Locate the cell with the specified text and output its (X, Y) center coordinate. 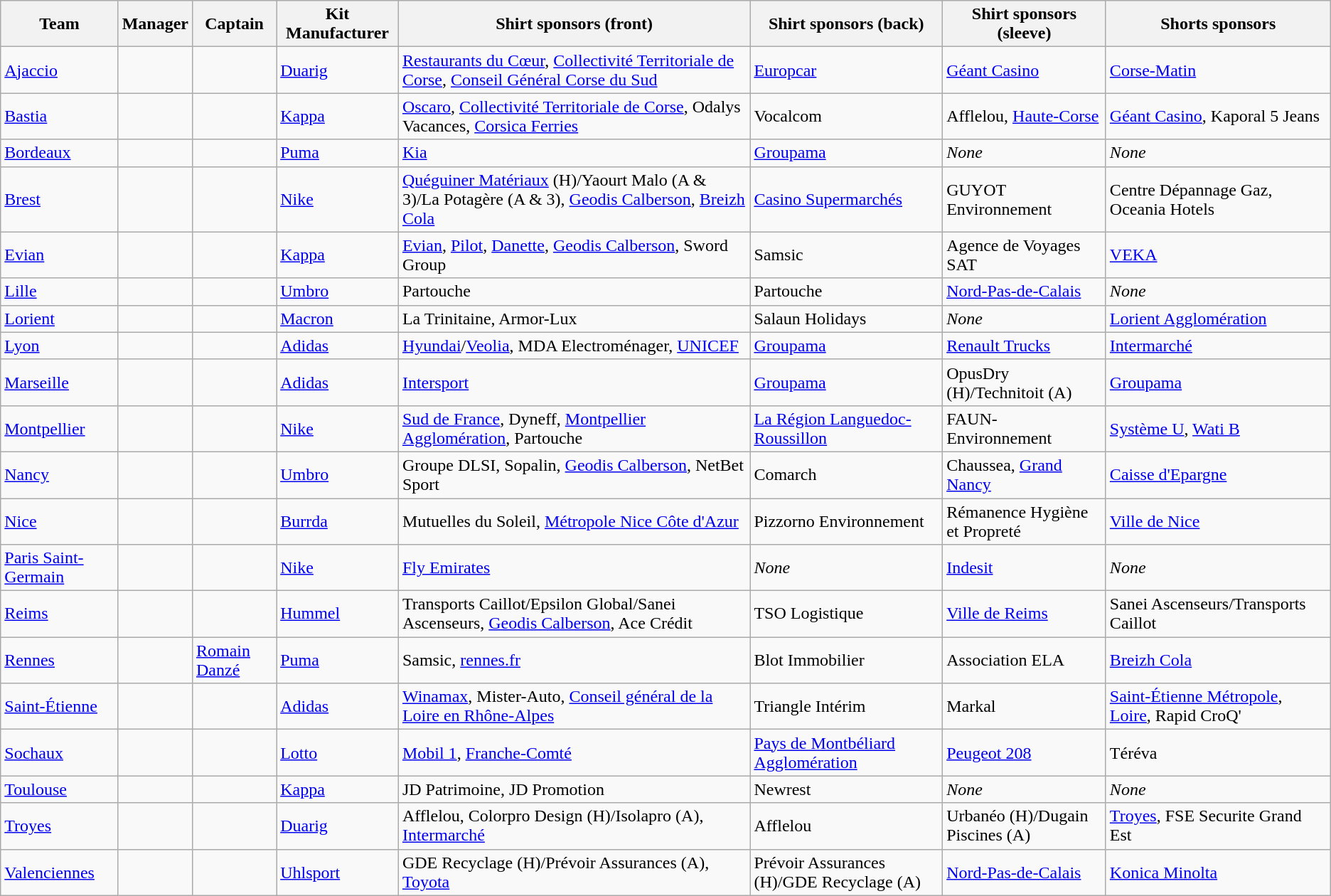
FAUN-Environnement (1025, 428)
Groupe DLSI, Sopalin, Geodis Calberson, NetBet Sport (574, 475)
La Région Languedoc-Roussillon (846, 428)
Restaurants du Cœur, Collectivité Territoriale de Corse, Conseil Général Corse du Sud (574, 70)
Corse-Matin (1218, 70)
Ajaccio (60, 70)
Lorient Agglomération (1218, 319)
Paris Saint-Germain (60, 567)
Triangle Intérim (846, 707)
Kia (574, 153)
Team (60, 24)
Sochaux (60, 752)
GUYOT Environnement (1025, 199)
Manager (155, 24)
Oscaro, Collectivité Territoriale de Corse, Odalys Vacances, Corsica Ferries (574, 117)
Nice (60, 521)
Evian, Pilot, Danette, Geodis Calberson, Sword Group (574, 255)
Ville de Reims (1025, 614)
Uhlsport (338, 872)
Blot Immobilier (846, 660)
Valenciennes (60, 872)
VEKA (1218, 255)
Intersport (574, 383)
Téréva (1218, 752)
Pays de Montbéliard Agglomération (846, 752)
Afflelou, Colorpro Design (H)/Isolapro (A), Intermarché (574, 826)
Quéguiner Matériaux (H)/Yaourt Malo (A & 3)/La Potagère (A & 3), Geodis Calberson, Breizh Cola (574, 199)
Sud de France, Dyneff, Montpellier Agglomération, Partouche (574, 428)
JD Patrimoine, JD Promotion (574, 789)
Salaun Holidays (846, 319)
Macron (338, 319)
Captain (234, 24)
TSO Logistique (846, 614)
La Trinitaine, Armor-Lux (574, 319)
Breizh Cola (1218, 660)
Centre Dépannage Gaz, Oceania Hotels (1218, 199)
Saint-Étienne Métropole, Loire, Rapid CroQ' (1218, 707)
Brest (60, 199)
Mobil 1, Franche-Comté (574, 752)
Romain Danzé (234, 660)
Géant Casino, Kaporal 5 Jeans (1218, 117)
Fly Emirates (574, 567)
Samsic (846, 255)
Casino Supermarchés (846, 199)
Association ELA (1025, 660)
Rémanence Hygiène et Propreté (1025, 521)
Prévoir Assurances (H)/GDE Recyclage (A) (846, 872)
Ville de Nice (1218, 521)
Montpellier (60, 428)
Mutuelles du Soleil, Métropole Nice Côte d'Azur (574, 521)
Reims (60, 614)
Géant Casino (1025, 70)
GDE Recyclage (H)/Prévoir Assurances (A), Toyota (574, 872)
Caisse d'Epargne (1218, 475)
Système U, Wati B (1218, 428)
Shirt sponsors (sleeve) (1025, 24)
Comarch (846, 475)
Kit Manufacturer (338, 24)
Bordeaux (60, 153)
Chaussea, Grand Nancy (1025, 475)
Lotto (338, 752)
Afflelou, Haute-Corse (1025, 117)
Shirt sponsors (front) (574, 24)
Lille (60, 292)
Intermarché (1218, 346)
Rennes (60, 660)
Nancy (60, 475)
Indesit (1025, 567)
Renault Trucks (1025, 346)
Konica Minolta (1218, 872)
Samsic, rennes.fr (574, 660)
Shorts sponsors (1218, 24)
Marseille (60, 383)
Urbanéo (H)/Dugain Piscines (A) (1025, 826)
Shirt sponsors (back) (846, 24)
Evian (60, 255)
Vocalcom (846, 117)
Hummel (338, 614)
Lyon (60, 346)
Markal (1025, 707)
Newrest (846, 789)
Winamax, Mister-Auto, Conseil général de la Loire en Rhône-Alpes (574, 707)
Burrda (338, 521)
Pizzorno Environnement (846, 521)
Sanei Ascenseurs/Transports Caillot (1218, 614)
Troyes, FSE Securite Grand Est (1218, 826)
Agence de Voyages SAT (1025, 255)
OpusDry (H)/Technitoit (A) (1025, 383)
Transports Caillot/Epsilon Global/Sanei Ascenseurs, Geodis Calberson, Ace Crédit (574, 614)
Hyundai/Veolia, MDA Electroménager, UNICEF (574, 346)
Afflelou (846, 826)
Europcar (846, 70)
Toulouse (60, 789)
Saint-Étienne (60, 707)
Lorient (60, 319)
Peugeot 208 (1025, 752)
Bastia (60, 117)
Troyes (60, 826)
